Output the [x, y] coordinate of the center of the cell containing the given text.  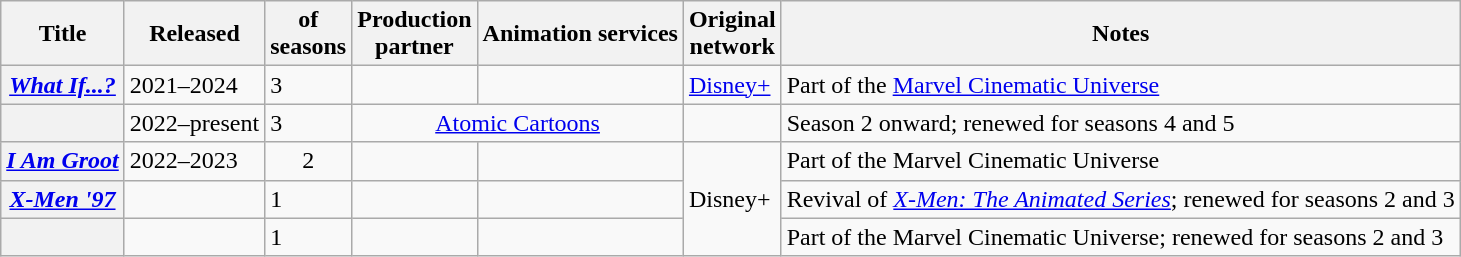
Season 2 onward; renewed for seasons 4 and 5 [1120, 123]
2 [308, 161]
Revival of X-Men: The Animated Series; renewed for seasons 2 and 3 [1120, 199]
Part of the Marvel Cinematic Universe; renewed for seasons 2 and 3 [1120, 237]
Productionpartner [414, 34]
Notes [1120, 34]
Atomic Cartoons [518, 123]
What If...? [63, 85]
ofseasons [308, 34]
X-Men '97 [63, 199]
2022–present [194, 123]
Released [194, 34]
Animation services [580, 34]
Originalnetwork [732, 34]
I Am Groot [63, 161]
2022–2023 [194, 161]
Title [63, 34]
2021–2024 [194, 85]
